Determine the [X, Y] coordinate at the center of the cell enclosing the given text.  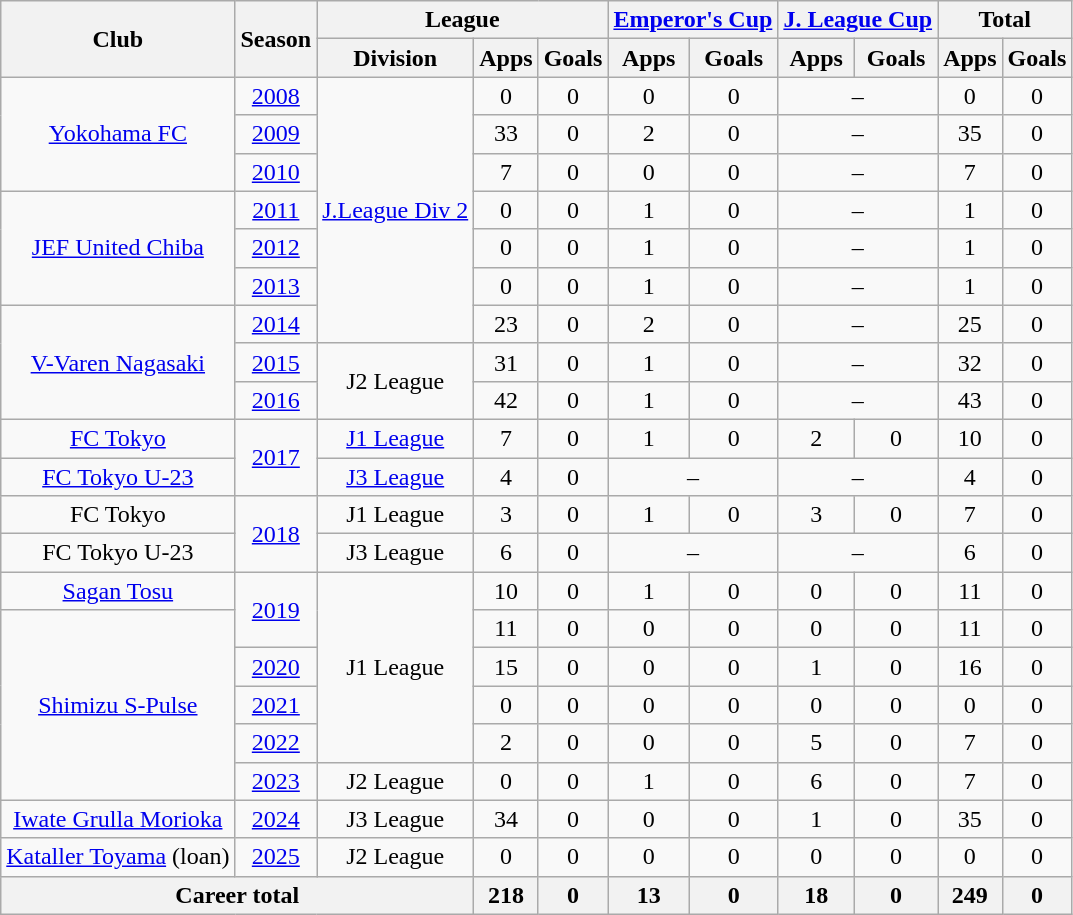
2020 [276, 667]
23 [506, 324]
Sagan Tosu [118, 591]
Kataller Toyama (loan) [118, 857]
249 [970, 895]
J. League Cup [858, 20]
2023 [276, 781]
2013 [276, 286]
42 [506, 400]
League [462, 20]
15 [506, 667]
2016 [276, 400]
Club [118, 39]
Iwate Grulla Morioka [118, 819]
13 [649, 895]
32 [970, 362]
Division [396, 58]
Season [276, 39]
2019 [276, 610]
Career total [238, 895]
2012 [276, 248]
2025 [276, 857]
25 [970, 324]
5 [816, 743]
Total [1005, 20]
2024 [276, 819]
JEF United Chiba [118, 248]
Emperor's Cup [693, 20]
2009 [276, 134]
218 [506, 895]
18 [816, 895]
2008 [276, 96]
16 [970, 667]
2015 [276, 362]
2010 [276, 172]
43 [970, 400]
2011 [276, 210]
2017 [276, 457]
J.League Div 2 [396, 210]
31 [506, 362]
Yokohama FC [118, 134]
2022 [276, 743]
34 [506, 819]
V-Varen Nagasaki [118, 362]
2014 [276, 324]
33 [506, 134]
2021 [276, 705]
2018 [276, 534]
Shimizu S-Pulse [118, 705]
